Capture the cell that displays the provided text and extract its [x, y] central coordinate. 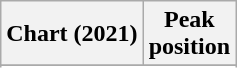
Chart (2021) [72, 34]
Peakposition [189, 34]
